Return the (x, y) coordinate for the center point of the cell that contains the specified text.  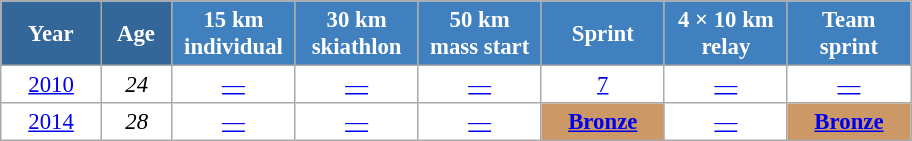
2014 (52, 122)
7 (602, 85)
4 × 10 km relay (726, 34)
15 km individual (234, 34)
2010 (52, 85)
Team sprint (848, 34)
50 km mass start (480, 34)
Age (136, 34)
30 km skiathlon (356, 34)
24 (136, 85)
28 (136, 122)
Sprint (602, 34)
Year (52, 34)
